Search for the cell housing the specified text and yield its (x, y) center coordinate. 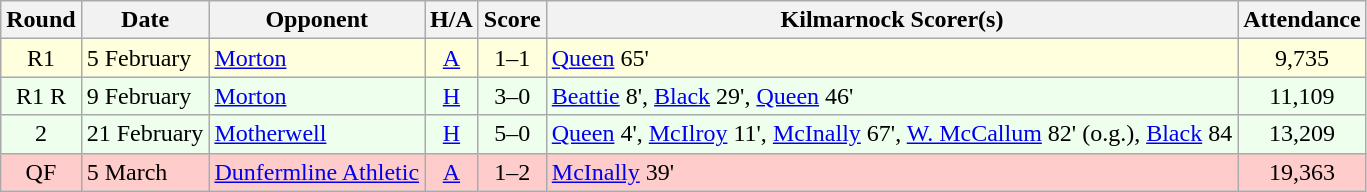
Beattie 8', Black 29', Queen 46' (892, 96)
Motherwell (317, 134)
1–2 (512, 172)
R1 R (41, 96)
Attendance (1302, 20)
R1 (41, 58)
21 February (145, 134)
Round (41, 20)
McInally 39' (892, 172)
11,109 (1302, 96)
5 February (145, 58)
5 March (145, 172)
H/A (452, 20)
QF (41, 172)
Queen 65' (892, 58)
9,735 (1302, 58)
1–1 (512, 58)
9 February (145, 96)
Queen 4', McIlroy 11', McInally 67', W. McCallum 82' (o.g.), Black 84 (892, 134)
13,209 (1302, 134)
3–0 (512, 96)
Dunfermline Athletic (317, 172)
Kilmarnock Scorer(s) (892, 20)
19,363 (1302, 172)
Opponent (317, 20)
Score (512, 20)
2 (41, 134)
5–0 (512, 134)
Date (145, 20)
